Output the (X, Y) coordinate of the center of the cell containing the given text.  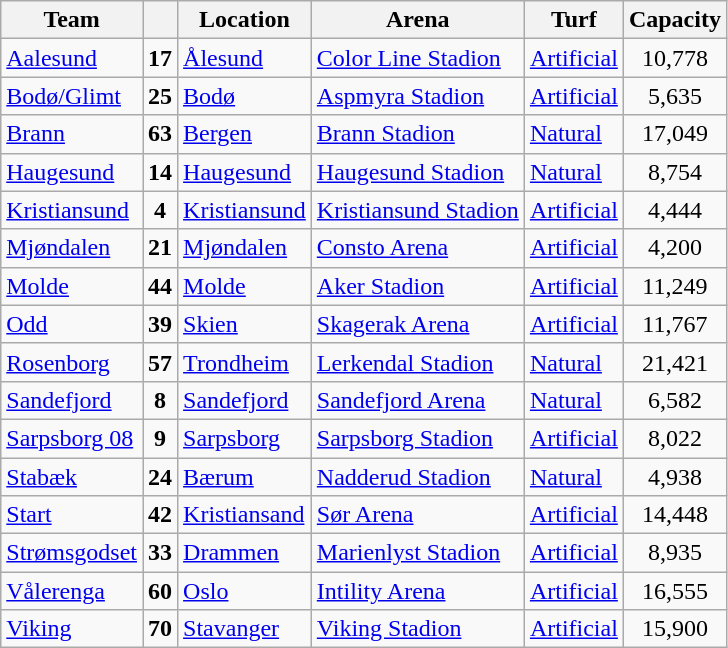
60 (160, 591)
4,200 (674, 248)
15,900 (674, 629)
Bærum (245, 477)
Color Line Stadion (418, 58)
Marienlyst Stadion (418, 553)
9 (160, 438)
Vålerenga (72, 591)
14,448 (674, 515)
24 (160, 477)
21 (160, 248)
Viking (72, 629)
17,049 (674, 134)
Aspmyra Stadion (418, 96)
6,582 (674, 400)
Intility Arena (418, 591)
Stabæk (72, 477)
4,938 (674, 477)
Sarpsborg 08 (72, 438)
Location (245, 20)
Turf (574, 20)
Odd (72, 324)
63 (160, 134)
Oslo (245, 591)
5,635 (674, 96)
Nadderud Stadion (418, 477)
Sandefjord Arena (418, 400)
8,754 (674, 172)
Sør Arena (418, 515)
Bodø (245, 96)
Brann Stadion (418, 134)
11,249 (674, 286)
4 (160, 210)
14 (160, 172)
Haugesund Stadion (418, 172)
Viking Stadion (418, 629)
Kristiansand (245, 515)
44 (160, 286)
Consto Arena (418, 248)
42 (160, 515)
Aker Stadion (418, 286)
8 (160, 400)
Bergen (245, 134)
70 (160, 629)
Sarpsborg (245, 438)
Capacity (674, 20)
Lerkendal Stadion (418, 362)
8,935 (674, 553)
25 (160, 96)
Skien (245, 324)
Sarpsborg Stadion (418, 438)
17 (160, 58)
Start (72, 515)
39 (160, 324)
11,767 (674, 324)
Aalesund (72, 58)
Drammen (245, 553)
33 (160, 553)
4,444 (674, 210)
Kristiansund Stadion (418, 210)
Skagerak Arena (418, 324)
Brann (72, 134)
Ålesund (245, 58)
10,778 (674, 58)
Bodø/Glimt (72, 96)
Trondheim (245, 362)
21,421 (674, 362)
8,022 (674, 438)
Team (72, 20)
16,555 (674, 591)
Stavanger (245, 629)
57 (160, 362)
Arena (418, 20)
Strømsgodset (72, 553)
Rosenborg (72, 362)
